For the text-containing cell, return its midpoint in (X, Y) coordinate format. 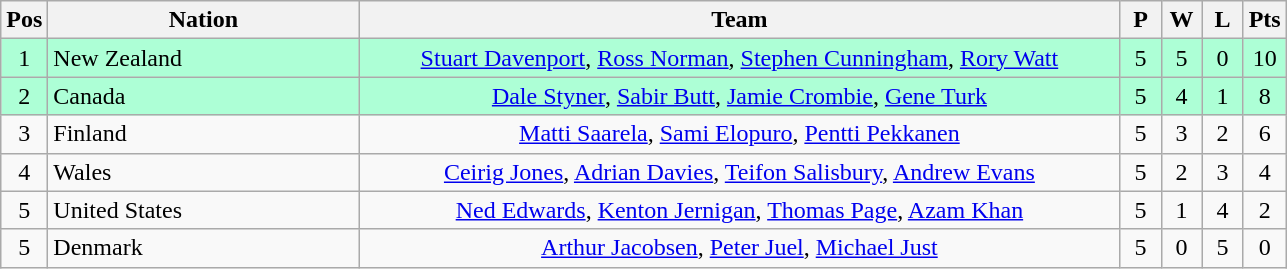
L (1222, 20)
Wales (204, 172)
New Zealand (204, 58)
8 (1264, 96)
United States (204, 210)
Denmark (204, 248)
Matti Saarela, Sami Elopuro, Pentti Pekkanen (740, 134)
Pts (1264, 20)
Ned Edwards, Kenton Jernigan, Thomas Page, Azam Khan (740, 210)
Dale Styner, Sabir Butt, Jamie Crombie, Gene Turk (740, 96)
Canada (204, 96)
Finland (204, 134)
Pos (24, 20)
Team (740, 20)
6 (1264, 134)
W (1182, 20)
Ceirig Jones, Adrian Davies, Teifon Salisbury, Andrew Evans (740, 172)
10 (1264, 58)
P (1140, 20)
Arthur Jacobsen, Peter Juel, Michael Just (740, 248)
Stuart Davenport, Ross Norman, Stephen Cunningham, Rory Watt (740, 58)
Nation (204, 20)
